Capture the cell that displays the provided text and extract its (X, Y) central coordinate. 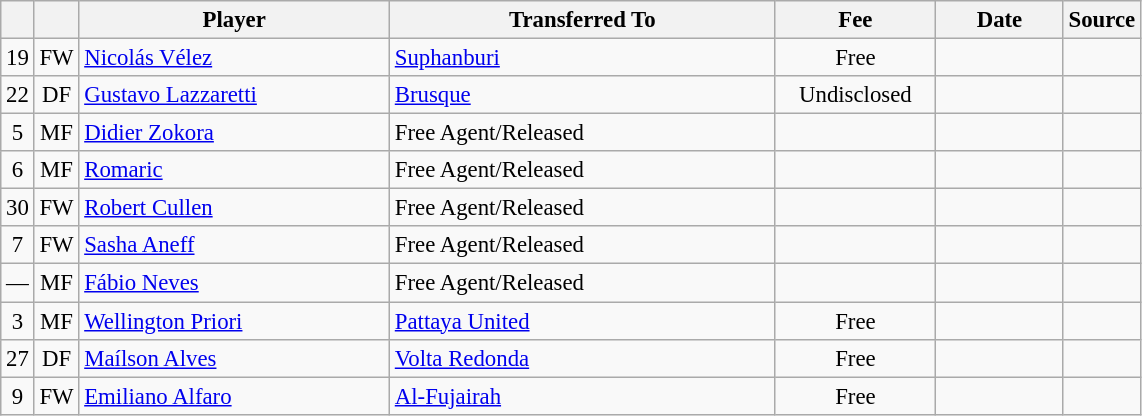
Transferred To (582, 20)
Pattaya United (582, 321)
Wellington Priori (234, 321)
5 (18, 133)
Suphanburi (582, 58)
Emiliano Alfaro (234, 396)
Sasha Aneff (234, 245)
7 (18, 245)
Fábio Neves (234, 283)
6 (18, 170)
Al-Fujairah (582, 396)
Maílson Alves (234, 358)
3 (18, 321)
Romaric (234, 170)
— (18, 283)
22 (18, 95)
Undisclosed (856, 95)
Fee (856, 20)
Robert Cullen (234, 208)
19 (18, 58)
Didier Zokora (234, 133)
Date (1000, 20)
27 (18, 358)
Gustavo Lazzaretti (234, 95)
30 (18, 208)
Nicolás Vélez (234, 58)
9 (18, 396)
Brusque (582, 95)
Player (234, 20)
Volta Redonda (582, 358)
Source (1102, 20)
